Scan for the cell matching the given text and deliver its [X, Y] coordinate at center. 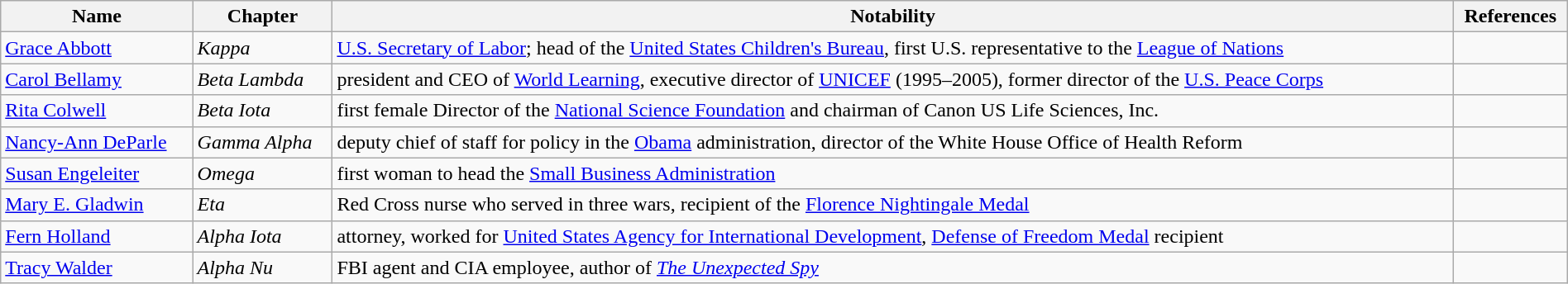
Gamma Alpha [263, 142]
first female Director of the National Science Foundation and chairman of Canon US Life Sciences, Inc. [893, 111]
Eta [263, 205]
Alpha Nu [263, 267]
attorney, worked for United States Agency for International Development, Defense of Freedom Medal recipient [893, 236]
Name [97, 17]
Omega [263, 173]
Rita Colwell [97, 111]
Grace Abbott [97, 48]
Susan Engeleiter [97, 173]
Nancy-Ann DeParle [97, 142]
first woman to head the Small Business Administration [893, 173]
Fern Holland [97, 236]
Beta Lambda [263, 79]
Kappa [263, 48]
Beta Iota [263, 111]
Notability [893, 17]
Red Cross nurse who served in three wars, recipient of the Florence Nightingale Medal [893, 205]
Tracy Walder [97, 267]
Mary E. Gladwin [97, 205]
deputy chief of staff for policy in the Obama administration, director of the White House Office of Health Reform [893, 142]
FBI agent and CIA employee, author of The Unexpected Spy [893, 267]
U.S. Secretary of Labor; head of the United States Children's Bureau, first U.S. representative to the League of Nations [893, 48]
president and CEO of World Learning, executive director of UNICEF (1995–2005), former director of the U.S. Peace Corps [893, 79]
Carol Bellamy [97, 79]
Chapter [263, 17]
Alpha Iota [263, 236]
References [1510, 17]
